For the text-containing cell, return its midpoint in (x, y) coordinate format. 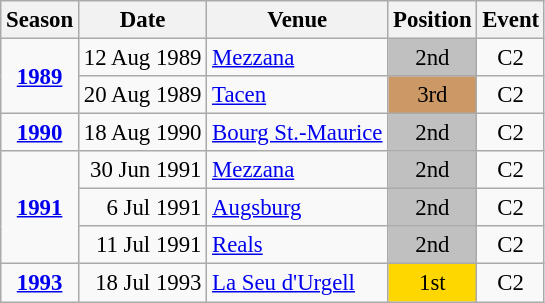
Reals (298, 245)
20 Aug 1989 (142, 95)
Event (511, 20)
1st (432, 283)
Bourg St.-Maurice (298, 133)
Augsburg (298, 208)
18 Jul 1993 (142, 283)
18 Aug 1990 (142, 133)
30 Jun 1991 (142, 170)
La Seu d'Urgell (298, 283)
Venue (298, 20)
12 Aug 1989 (142, 58)
Season (40, 20)
Date (142, 20)
1991 (40, 208)
1990 (40, 133)
3rd (432, 95)
11 Jul 1991 (142, 245)
6 Jul 1991 (142, 208)
Position (432, 20)
1989 (40, 76)
Tacen (298, 95)
1993 (40, 283)
